Detect which cell encompasses the target text, then output its (x, y) center coordinate. 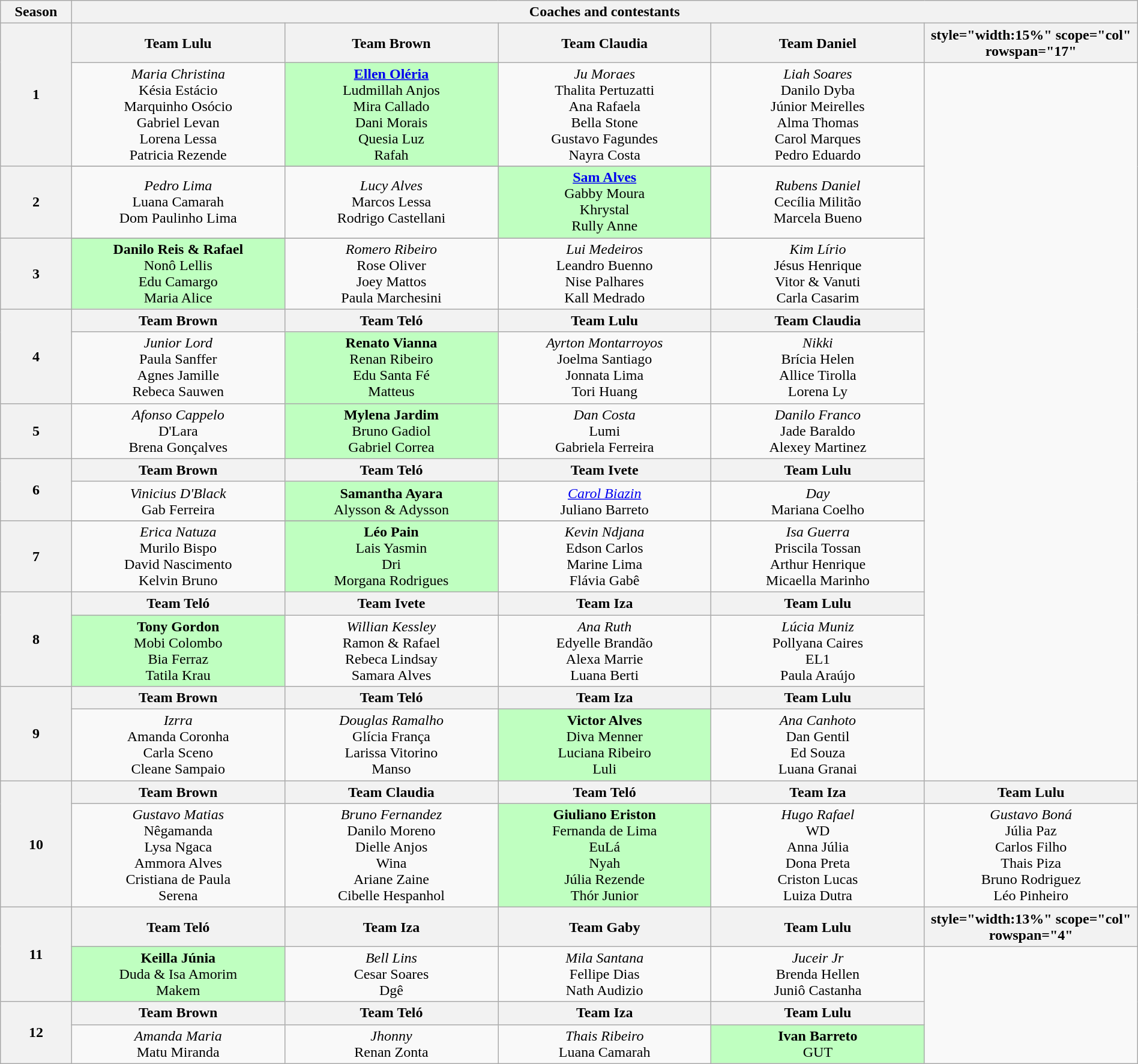
11 (36, 954)
Lui MedeirosLeandro BuennoNise PalharesKall Medrado (605, 274)
Dan CostaLumiGabriela Ferreira (605, 431)
NikkiBrícia HelenAllice TirollaLorena Ly (817, 367)
9 (36, 733)
Junior LordPaula SanfferAgnes JamilleRebeca Sauwen (178, 367)
Gustavo MatiasNêgamandaLysa NgacaAmmora AlvesCristiana de PaulaSerena (178, 856)
Léo PainLais YasminDriMorgana Rodrigues (391, 556)
Maria ChristinaKésia EstácioMarquinho OsócioGabriel LevanLorena LessaPatricia Rezende (178, 114)
Kevin NdjanaEdson CarlosMarine LimaFlávia Gabê (605, 556)
Gustavo BonáJúlia PazCarlos FilhoThais PizaBruno RodriguezLéo Pinheiro (1031, 856)
Coaches and contestants (604, 12)
5 (36, 431)
Kim LírioJésus HenriqueVitor & VanutiCarla Casarim (817, 274)
Mylena JardimBruno GadiolGabriel Correa (391, 431)
Vinicius D'BlackGab Ferreira (178, 500)
Team Daniel (817, 43)
6 (36, 490)
Pedro LimaLuana CamarahDom Paulinho Lima (178, 202)
Ayrton MontarroyosJoelma SantiagoJonnata LimaTori Huang (605, 367)
1 (36, 95)
Bell LinsCesar SoaresDgê (391, 974)
Season (36, 12)
Team Gaby (605, 927)
Danilo Reis & RafaelNonô LellisEdu CamargoMaria Alice (178, 274)
4 (36, 356)
Ellen OlériaLudmillah AnjosMira CalladoDani MoraisQuesia LuzRafah (391, 114)
Rubens DanielCecília MilitãoMarcela Bueno (817, 202)
style="width:13%" scope="col" rowspan="4" (1031, 927)
Sam AlvesGabby MouraKhrystalRully Anne (605, 202)
Willian KessleyRamon & RafaelRebeca LindsaySamara Alves (391, 651)
2 (36, 202)
Isa GuerraPriscila TossanArthur HenriqueMicaella Marinho (817, 556)
Samantha AyaraAlysson & Adysson (391, 500)
3 (36, 274)
Thais RibeiroLuana Camarah (605, 1044)
Bruno FernandezDanilo MorenoDielle AnjosWinaAriane ZaineCibelle Hespanhol (391, 856)
Ana CanhotoDan GentilEd SouzaLuana Granai (817, 745)
Afonso CappeloD'LaraBrena Gonçalves (178, 431)
DayMariana Coelho (817, 500)
Victor AlvesDiva MennerLuciana RibeiroLuli (605, 745)
8 (36, 639)
10 (36, 844)
Ju MoraesThalita PertuzattiAna RafaelaBella StoneGustavo FagundesNayra Costa (605, 114)
Lúcia MunizPollyana CairesEL1Paula Araújo (817, 651)
Ivan BarretoGUT (817, 1044)
Juceir JrBrenda HellenJuniô Castanha (817, 974)
Amanda MariaMatu Miranda (178, 1044)
Danilo FrancoJade BaraldoAlexey Martinez (817, 431)
Carol BiazinJuliano Barreto (605, 500)
Lucy AlvesMarcos LessaRodrigo Castellani (391, 202)
Ana RuthEdyelle BrandãoAlexa MarrieLuana Berti (605, 651)
Tony GordonMobi ColomboBia FerrazTatila Krau (178, 651)
Mila SantanaFellipe DiasNath Audizio (605, 974)
style="width:15%" scope="col" rowspan="17" (1031, 43)
JhonnyRenan Zonta (391, 1044)
Romero RibeiroRose OliverJoey MattosPaula Marchesini (391, 274)
7 (36, 556)
Liah SoaresDanilo DybaJúnior MeirellesAlma ThomasCarol MarquesPedro Eduardo (817, 114)
Giuliano EristonFernanda de LimaEuLáNyahJúlia RezendeThór Junior (605, 856)
Renato ViannaRenan RibeiroEdu Santa FéMatteus (391, 367)
Douglas RamalhoGlícia FrançaLarissa VitorinoManso (391, 745)
Hugo RafaelWDAnna JúliaDona PretaCriston LucasLuiza Dutra (817, 856)
12 (36, 1032)
Erica NatuzaMurilo BispoDavid NascimentoKelvin Bruno (178, 556)
IzrraAmanda CoronhaCarla ScenoCleane Sampaio (178, 745)
Keilla JúniaDuda & Isa AmorimMakem (178, 974)
